Detect which cell encompasses the target text, then output its (x, y) center coordinate. 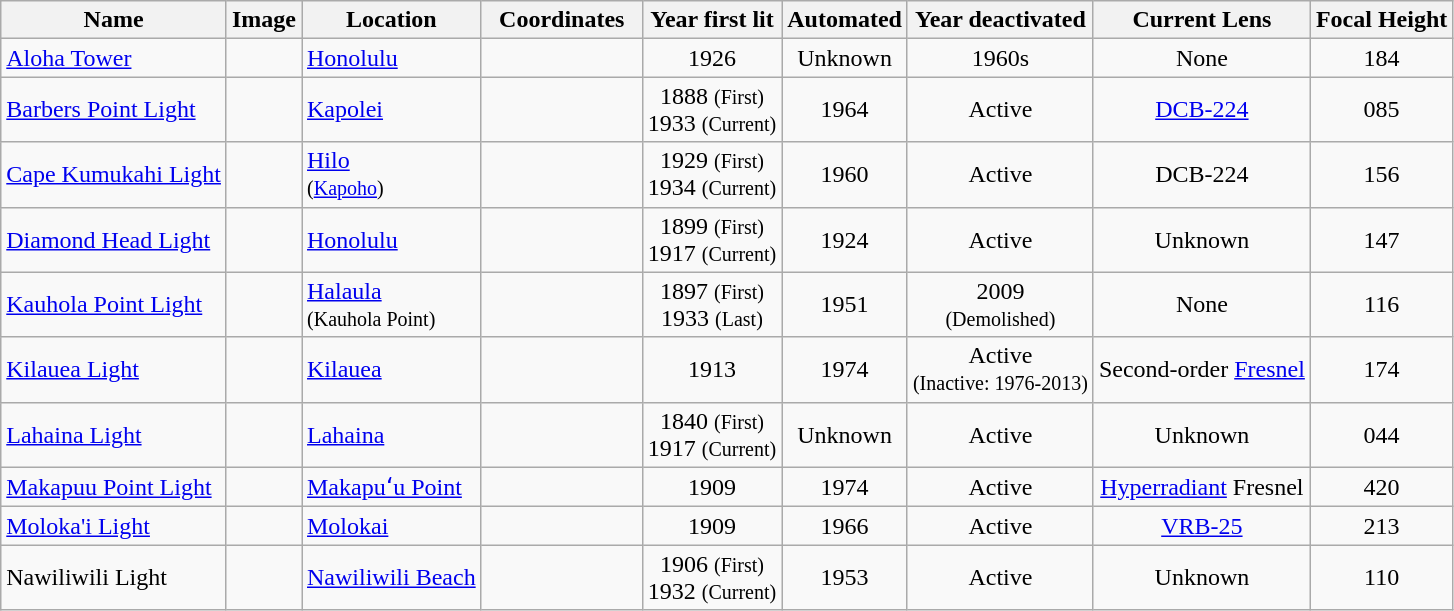
Image (264, 20)
Active(Inactive: 1976-2013) (1000, 370)
1951 (845, 304)
Cape Kumukahi Light (114, 174)
Focal Height (1381, 20)
156 (1381, 174)
Molokai (392, 526)
Halaula(Kauhola Point) (392, 304)
Barbers Point Light (114, 110)
Lahaina (392, 434)
1888 (First) 1933 (Current) (712, 110)
1926 (712, 58)
Coordinates (562, 20)
2009(Demolished) (1000, 304)
Diamond Head Light (114, 240)
Aloha Tower (114, 58)
213 (1381, 526)
Lahaina Light (114, 434)
1897 (First) 1933 (Last) (712, 304)
Hilo(Kapoho) (392, 174)
1906 (First) 1932 (Current) (712, 578)
420 (1381, 487)
1960 (845, 174)
110 (1381, 578)
Nawiliwili Light (114, 578)
1913 (712, 370)
147 (1381, 240)
Makapuʻu Point (392, 487)
Hyperradiant Fresnel (1202, 487)
Nawiliwili Beach (392, 578)
Current Lens (1202, 20)
Name (114, 20)
VRB-25 (1202, 526)
1960s (1000, 58)
Kilauea (392, 370)
Moloka'i Light (114, 526)
Kauhola Point Light (114, 304)
085 (1381, 110)
Automated (845, 20)
Second-order Fresnel (1202, 370)
1964 (845, 110)
1953 (845, 578)
Location (392, 20)
174 (1381, 370)
Year deactivated (1000, 20)
1924 (845, 240)
1966 (845, 526)
184 (1381, 58)
1899 (First) 1917 (Current) (712, 240)
Kapolei (392, 110)
044 (1381, 434)
116 (1381, 304)
Makapuu Point Light (114, 487)
Year first lit (712, 20)
Kilauea Light (114, 370)
1929 (First) 1934 (Current) (712, 174)
1840 (First) 1917 (Current) (712, 434)
